Capture the cell that displays the provided text and extract its [x, y] central coordinate. 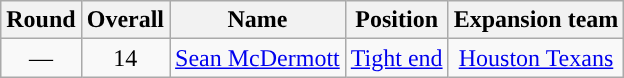
Sean McDermott [258, 58]
Position [396, 20]
— [41, 58]
Tight end [396, 58]
Houston Texans [536, 58]
Name [258, 20]
Round [41, 20]
Overall [125, 20]
14 [125, 58]
Expansion team [536, 20]
